Find where the given text appears and provide that cell's center as [X, Y] coordinate. 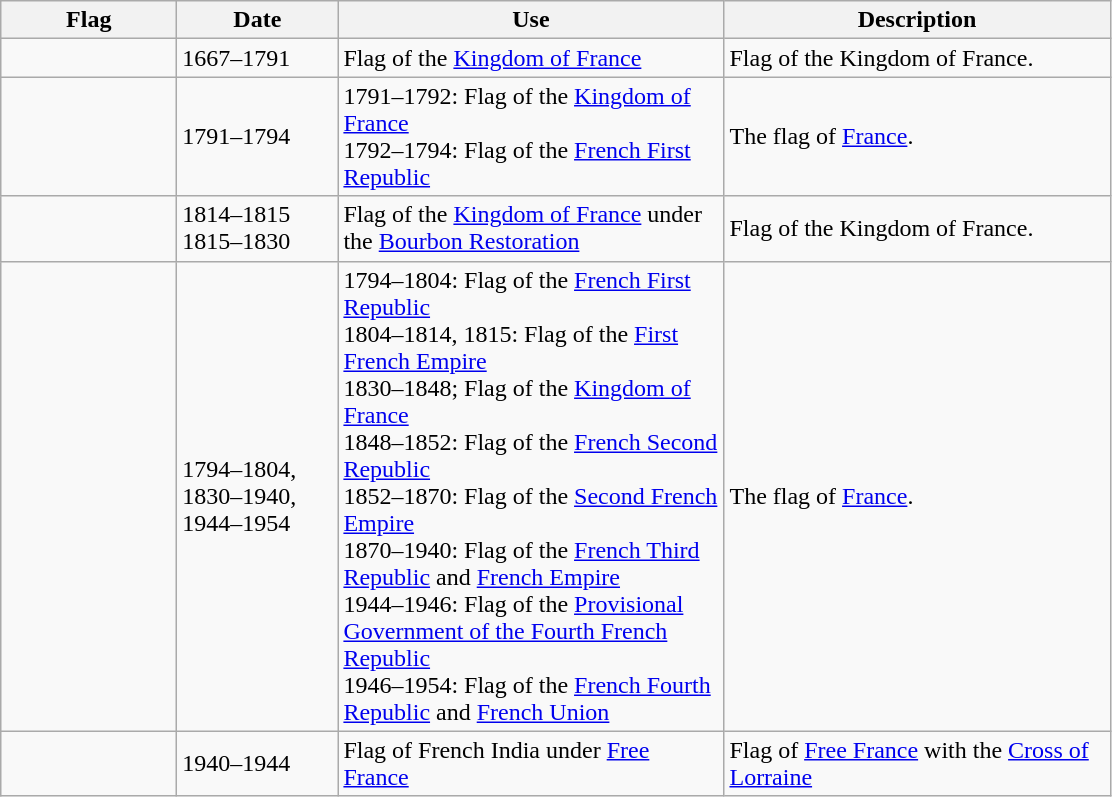
Use [531, 20]
1667–1791 [258, 58]
Flag of the Kingdom of France under the Bourbon Restoration [531, 228]
Flag of the Kingdom of France [531, 58]
1794–1804, 1830–1940, 1944–1954 [258, 496]
1940–1944 [258, 764]
1791–1794 [258, 136]
Flag of Free France with the Cross of Lorraine [917, 764]
1814–18151815–1830 [258, 228]
Description [917, 20]
Flag of French India under Free France [531, 764]
Flag [89, 20]
Date [258, 20]
1791–1792: Flag of the Kingdom of France 1792–1794: Flag of the French First Republic [531, 136]
